Output the [X, Y] coordinate of the center of the cell containing the given text.  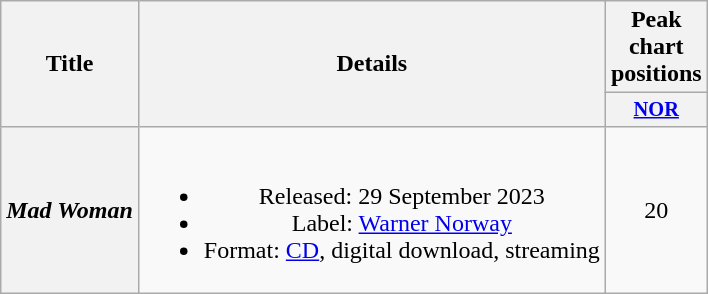
Released: 29 September 2023Label: Warner NorwayFormat: CD, digital download, streaming [372, 210]
Peak chart positions [656, 47]
Details [372, 64]
Title [70, 64]
20 [656, 210]
NOR [656, 110]
Mad Woman [70, 210]
